From the cell containing the given text, extract its center point as (X, Y) coordinate. 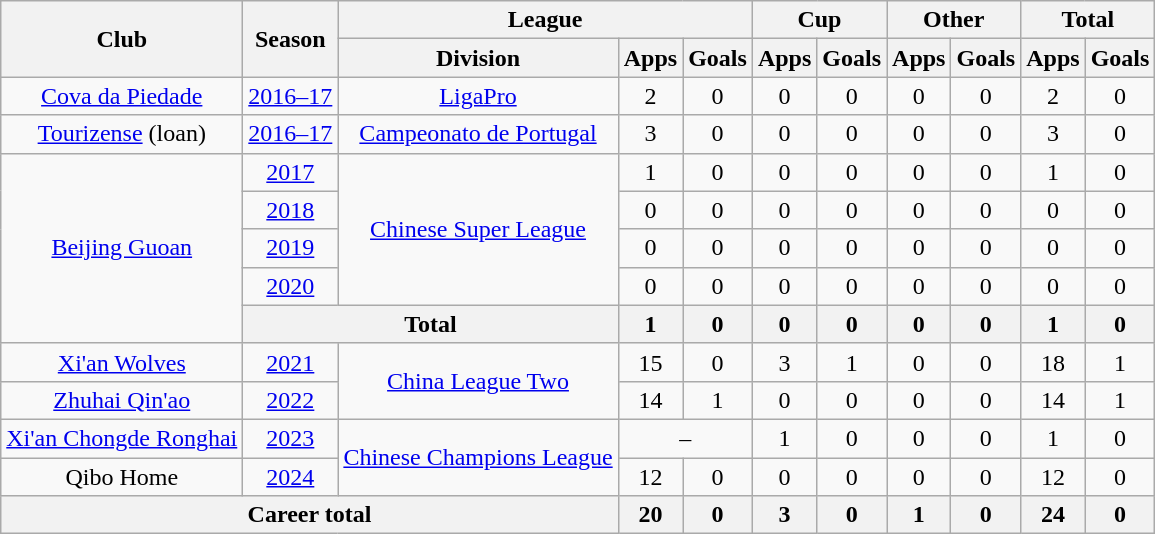
18 (1053, 362)
Division (478, 58)
Xi'an Wolves (122, 362)
Cup (819, 20)
2023 (290, 438)
Campeonato de Portugal (478, 134)
Chinese Champions League (478, 457)
2018 (290, 210)
2024 (290, 477)
– (685, 438)
2019 (290, 248)
Zhuhai Qin'ao (122, 400)
Qibo Home (122, 477)
Other (954, 20)
2020 (290, 286)
Chinese Super League (478, 229)
Career total (310, 515)
League (546, 20)
Xi'an Chongde Ronghai (122, 438)
20 (650, 515)
Beijing Guoan (122, 248)
Club (122, 39)
Tourizense (loan) (122, 134)
2022 (290, 400)
China League Two (478, 381)
Cova da Piedade (122, 96)
15 (650, 362)
2021 (290, 362)
2017 (290, 172)
LigaPro (478, 96)
Season (290, 39)
24 (1053, 515)
